Return the [x, y] coordinate for the center point of the cell that contains the specified text.  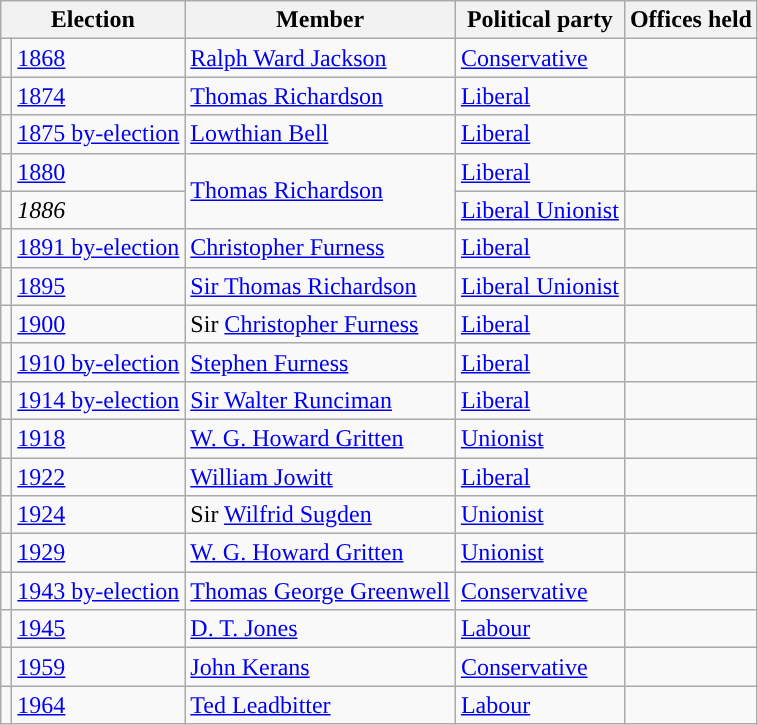
1929 [98, 553]
1868 [98, 58]
1943 by-election [98, 591]
1891 by-election [98, 248]
1924 [98, 515]
1875 by-election [98, 134]
Offices held [690, 20]
1918 [98, 438]
1914 by-election [98, 400]
Lowthian Bell [320, 134]
1945 [98, 629]
Sir Thomas Richardson [320, 286]
1874 [98, 96]
Stephen Furness [320, 362]
John Kerans [320, 667]
1964 [98, 705]
Sir Walter Runciman [320, 400]
1900 [98, 324]
Sir Wilfrid Sugden [320, 515]
Ted Leadbitter [320, 705]
Sir Christopher Furness [320, 324]
D. T. Jones [320, 629]
Member [320, 20]
1886 [98, 210]
1922 [98, 477]
1895 [98, 286]
1910 by-election [98, 362]
Ralph Ward Jackson [320, 58]
Political party [540, 20]
Thomas George Greenwell [320, 591]
1880 [98, 172]
1959 [98, 667]
Election [93, 20]
William Jowitt [320, 477]
Christopher Furness [320, 248]
